Determine the [X, Y] coordinate at the center of the cell enclosing the given text.  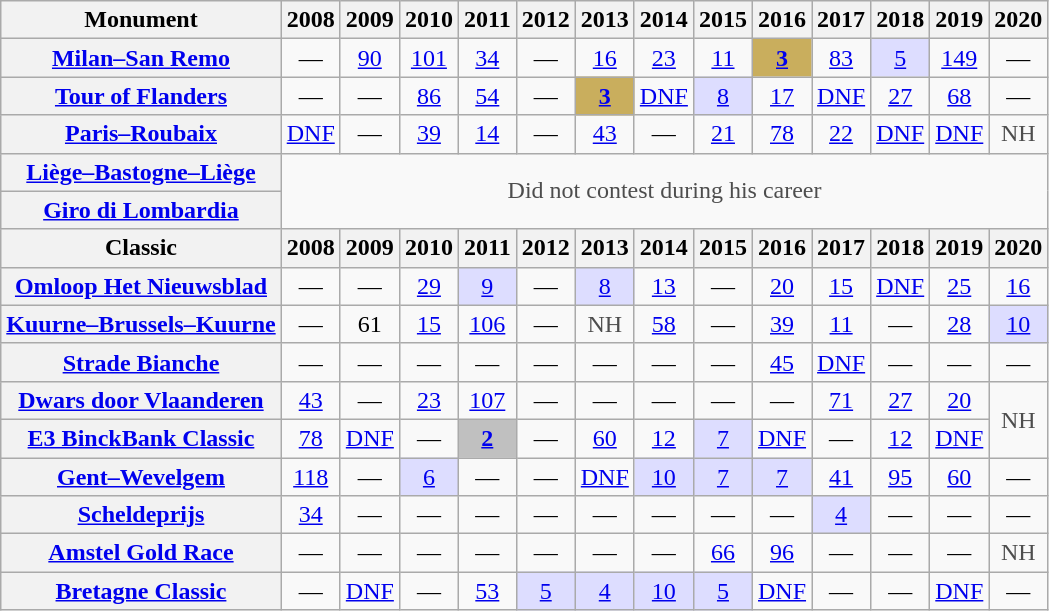
Tour of Flanders [141, 96]
Paris–Roubaix [141, 134]
107 [487, 400]
17 [782, 96]
41 [842, 477]
Giro di Lombardia [141, 210]
6 [428, 477]
45 [782, 362]
90 [370, 58]
Amstel Gold Race [141, 553]
Strade Bianche [141, 362]
96 [782, 553]
E3 BinckBank Classic [141, 438]
29 [428, 286]
Liège–Bastogne–Liège [141, 172]
Omloop Het Nieuwsblad [141, 286]
71 [842, 400]
2 [487, 438]
22 [842, 134]
66 [722, 553]
61 [370, 324]
118 [310, 477]
95 [900, 477]
68 [960, 96]
53 [487, 591]
21 [722, 134]
106 [487, 324]
Gent–Wevelgem [141, 477]
25 [960, 286]
Scheldeprijs [141, 515]
13 [664, 286]
58 [664, 324]
Bretagne Classic [141, 591]
14 [487, 134]
83 [842, 58]
Kuurne–Brussels–Kuurne [141, 324]
101 [428, 58]
Milan–San Remo [141, 58]
Classic [141, 248]
149 [960, 58]
Did not contest during his career [664, 191]
28 [960, 324]
Dwars door Vlaanderen [141, 400]
54 [487, 96]
86 [428, 96]
9 [487, 286]
Monument [141, 20]
